Extract the (X, Y) coordinate from the center of the cell holding the provided text.  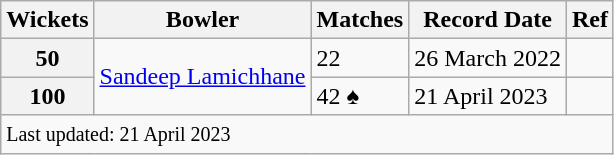
Ref (590, 20)
42 ♠ (360, 96)
100 (48, 96)
Wickets (48, 20)
26 March 2022 (488, 58)
Last updated: 21 April 2023 (308, 134)
22 (360, 58)
50 (48, 58)
Record Date (488, 20)
21 April 2023 (488, 96)
Matches (360, 20)
Sandeep Lamichhane (202, 77)
Bowler (202, 20)
